Output the [X, Y] coordinate of the center of the cell containing the given text.  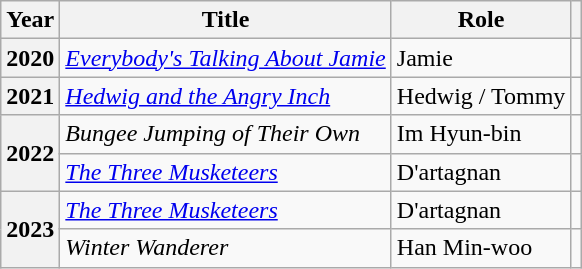
2022 [30, 153]
Hedwig / Tommy [481, 96]
2020 [30, 58]
Han Min-woo [481, 248]
Im Hyun-bin [481, 134]
2021 [30, 96]
Hedwig and the Angry Inch [226, 96]
2023 [30, 229]
Title [226, 20]
Everybody's Talking About Jamie [226, 58]
Bungee Jumping of Their Own [226, 134]
Jamie [481, 58]
Year [30, 20]
Winter Wanderer [226, 248]
Role [481, 20]
